Return the [x, y] coordinate for the center point of the cell that contains the specified text.  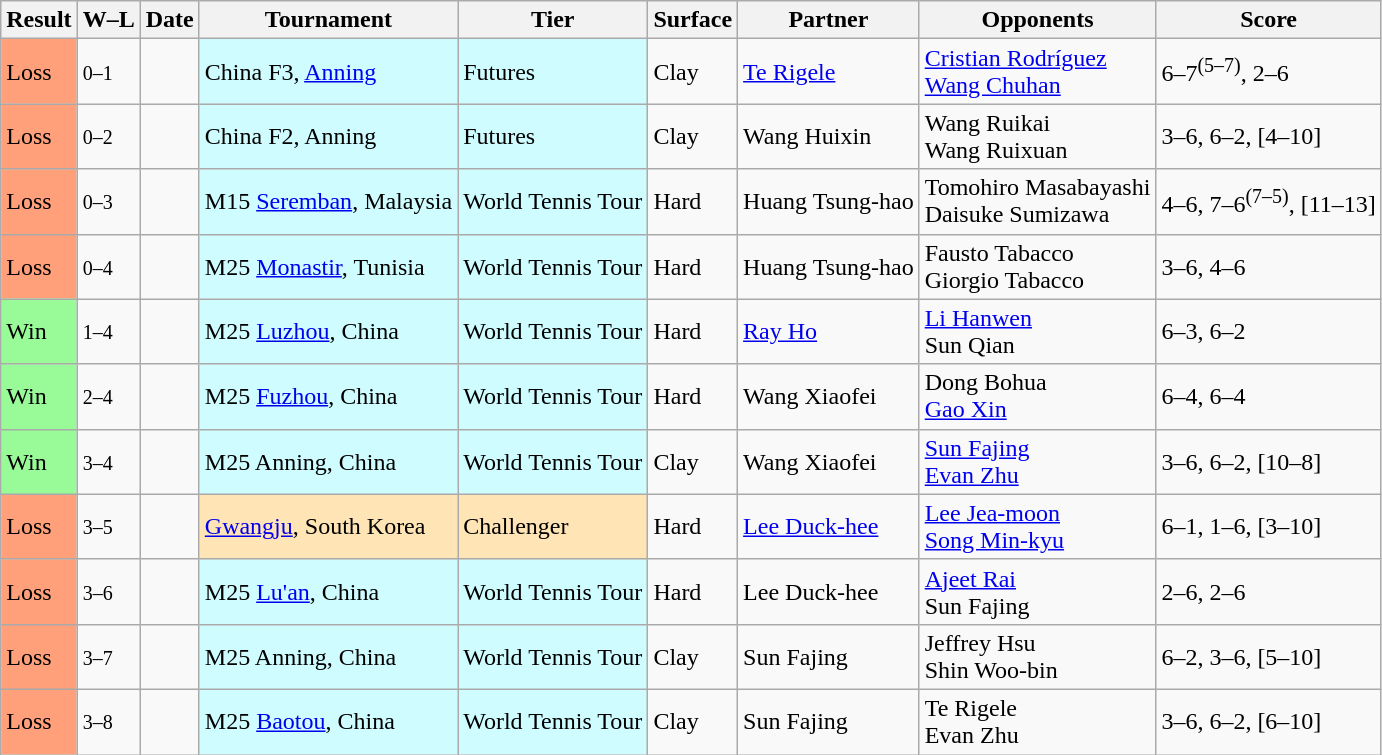
W–L [108, 20]
3–6, 6–2, [10–8] [1268, 462]
Wang Huixin [829, 136]
Tier [553, 20]
6–1, 1–6, [3–10] [1268, 526]
Partner [829, 20]
Surface [693, 20]
M25 Lu'an, China [328, 592]
M25 Baotou, China [328, 722]
Challenger [553, 526]
Tournament [328, 20]
0–2 [108, 136]
M25 Fuzhou, China [328, 396]
2–4 [108, 396]
Te Rigele Evan Zhu [1038, 722]
Ajeet Rai Sun Fajing [1038, 592]
3–7 [108, 656]
M15 Seremban, Malaysia [328, 202]
0–3 [108, 202]
Score [1268, 20]
M25 Luzhou, China [328, 332]
Opponents [1038, 20]
3–6, 6–2, [6–10] [1268, 722]
6–3, 6–2 [1268, 332]
Te Rigele [829, 72]
China F3, Anning [328, 72]
3–5 [108, 526]
Result [39, 20]
2–6, 2–6 [1268, 592]
Sun Fajing Evan Zhu [1038, 462]
China F2, Anning [328, 136]
3–8 [108, 722]
4–6, 7–6(7–5), [11–13] [1268, 202]
Date [170, 20]
6–7(5–7), 2–6 [1268, 72]
Dong Bohua Gao Xin [1038, 396]
Gwangju, South Korea [328, 526]
Cristian Rodríguez Wang Chuhan [1038, 72]
Jeffrey Hsu Shin Woo-bin [1038, 656]
3–6, 4–6 [1268, 266]
3–6 [108, 592]
6–2, 3–6, [5–10] [1268, 656]
Wang Ruikai Wang Ruixuan [1038, 136]
3–6, 6–2, [4–10] [1268, 136]
1–4 [108, 332]
0–1 [108, 72]
0–4 [108, 266]
Lee Jea-moon Song Min-kyu [1038, 526]
Li Hanwen Sun Qian [1038, 332]
6–4, 6–4 [1268, 396]
Fausto Tabacco Giorgio Tabacco [1038, 266]
Tomohiro Masabayashi Daisuke Sumizawa [1038, 202]
M25 Monastir, Tunisia [328, 266]
3–4 [108, 462]
Ray Ho [829, 332]
